Locate the cell with the specified text and output its [x, y] center coordinate. 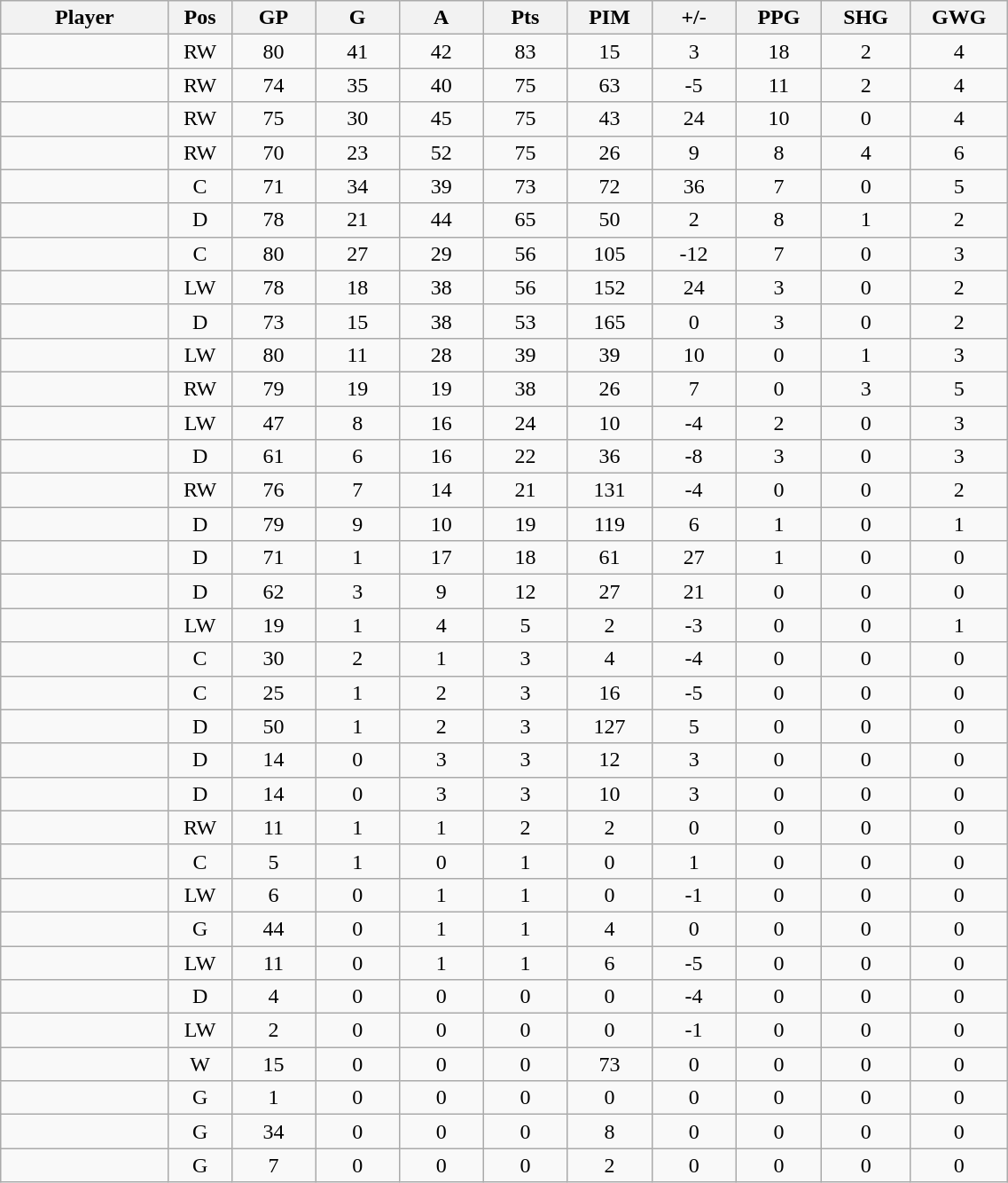
76 [273, 490]
+/- [693, 18]
35 [358, 85]
62 [273, 591]
-3 [693, 625]
PPG [778, 18]
105 [610, 254]
152 [610, 287]
52 [441, 153]
Pts [525, 18]
43 [610, 119]
47 [273, 423]
Pos [200, 18]
17 [441, 558]
45 [441, 119]
41 [358, 51]
PIM [610, 18]
22 [525, 457]
63 [610, 85]
W [200, 1064]
131 [610, 490]
74 [273, 85]
23 [358, 153]
A [441, 18]
40 [441, 85]
119 [610, 524]
28 [441, 355]
70 [273, 153]
GP [273, 18]
-12 [693, 254]
Player [85, 18]
SHG [866, 18]
127 [610, 726]
29 [441, 254]
GWG [958, 18]
72 [610, 186]
42 [441, 51]
83 [525, 51]
25 [273, 693]
65 [525, 220]
-8 [693, 457]
165 [610, 321]
53 [525, 321]
